Provide the (x, y) coordinate of the cell's center where the given text is located.  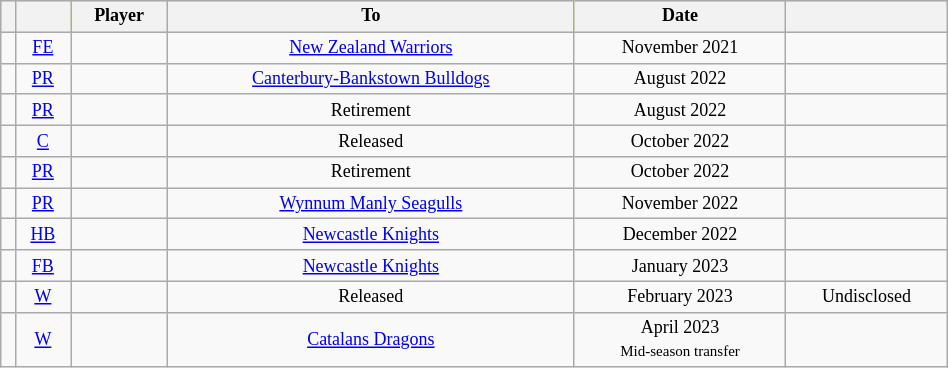
February 2023 (680, 296)
To (372, 16)
April 2023Mid-season transfer (680, 339)
December 2022 (680, 234)
November 2021 (680, 48)
Date (680, 16)
Canterbury-Bankstown Bulldogs (372, 78)
C (43, 140)
January 2023 (680, 266)
Undisclosed (866, 296)
HB (43, 234)
November 2022 (680, 204)
FB (43, 266)
Catalans Dragons (372, 339)
FE (43, 48)
Player (120, 16)
Wynnum Manly Seagulls (372, 204)
New Zealand Warriors (372, 48)
